Search for the cell housing the specified text and yield its [X, Y] center coordinate. 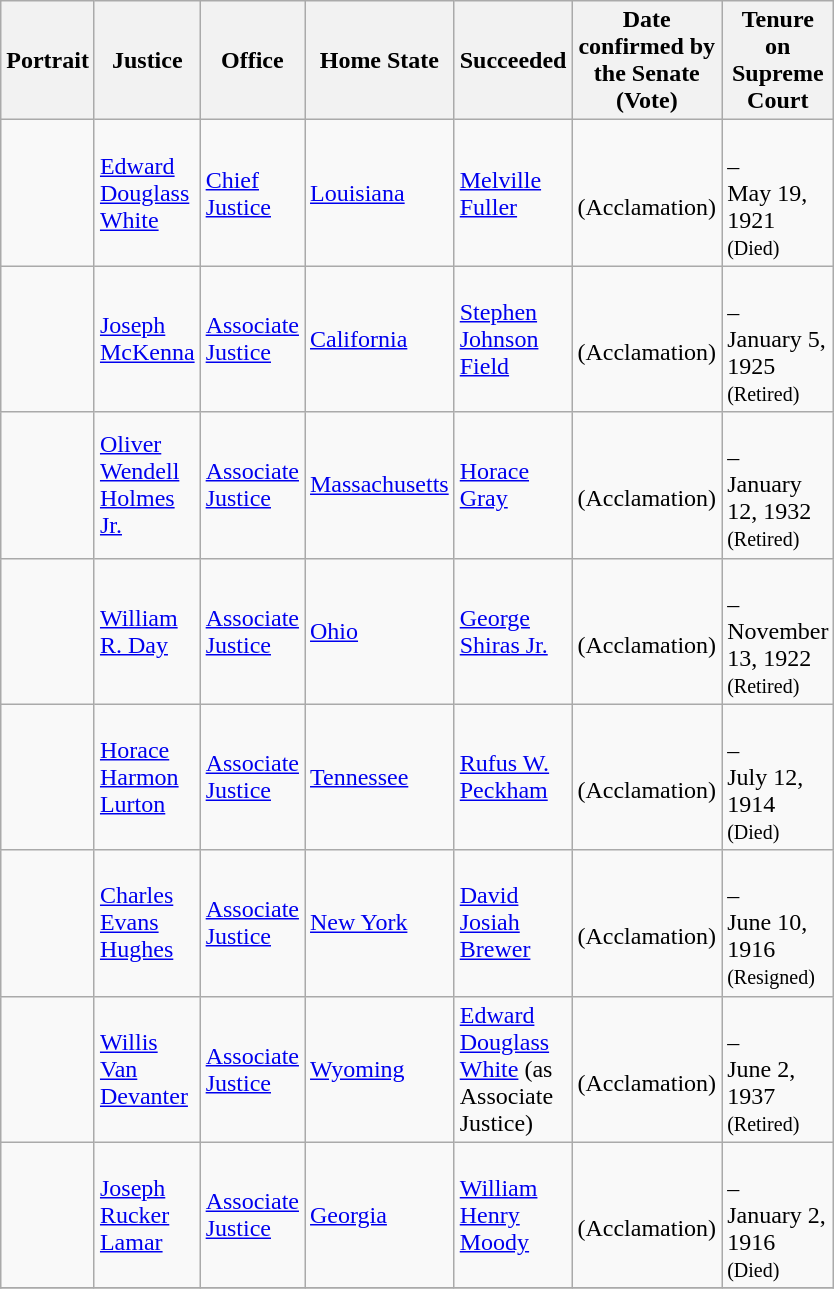
–January 5, 1925(Retired) [778, 339]
Edward Douglass White (as Associate Justice) [513, 1069]
Horace Harmon Lurton [147, 777]
–November 13, 1922(Retired) [778, 631]
Portrait [48, 60]
William Henry Moody [513, 1215]
New York [379, 923]
Date confirmed by the Senate(Vote) [647, 60]
–June 2, 1937(Retired) [778, 1069]
Louisiana [379, 193]
–May 19, 1921(Died) [778, 193]
Wyoming [379, 1069]
David Josiah Brewer [513, 923]
Melville Fuller [513, 193]
Joseph Rucker Lamar [147, 1215]
Horace Gray [513, 485]
–January 2, 1916(Died) [778, 1215]
Edward Douglass White [147, 193]
Office [252, 60]
Joseph McKenna [147, 339]
George Shiras Jr. [513, 631]
William R. Day [147, 631]
Charles Evans Hughes [147, 923]
Oliver Wendell Holmes Jr. [147, 485]
–July 12, 1914(Died) [778, 777]
Rufus W. Peckham [513, 777]
Georgia [379, 1215]
Chief Justice [252, 193]
Massachusetts [379, 485]
Succeeded [513, 60]
Willis Van Devanter [147, 1069]
Justice [147, 60]
Ohio [379, 631]
California [379, 339]
Tenure on Supreme Court [778, 60]
Home State [379, 60]
Stephen Johnson Field [513, 339]
–June 10, 1916(Resigned) [778, 923]
–January 12, 1932(Retired) [778, 485]
Tennessee [379, 777]
